Return [x, y] of the center of cell containing provided text 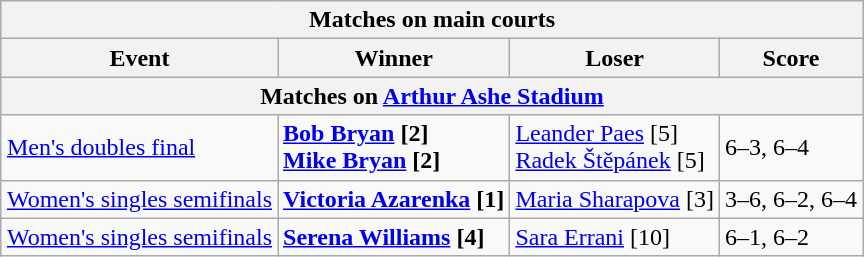
Serena Williams [4] [394, 237]
Men's doubles final [139, 148]
Event [139, 58]
6–1, 6–2 [792, 237]
Matches on main courts [432, 20]
Victoria Azarenka [1] [394, 199]
Maria Sharapova [3] [615, 199]
3–6, 6–2, 6–4 [792, 199]
Matches on Arthur Ashe Stadium [432, 96]
6–3, 6–4 [792, 148]
Sara Errani [10] [615, 237]
Score [792, 58]
Bob Bryan [2] Mike Bryan [2] [394, 148]
Loser [615, 58]
Leander Paes [5] Radek Štěpánek [5] [615, 148]
Winner [394, 58]
